Extract the (X, Y) coordinate from the center of the cell holding the provided text.  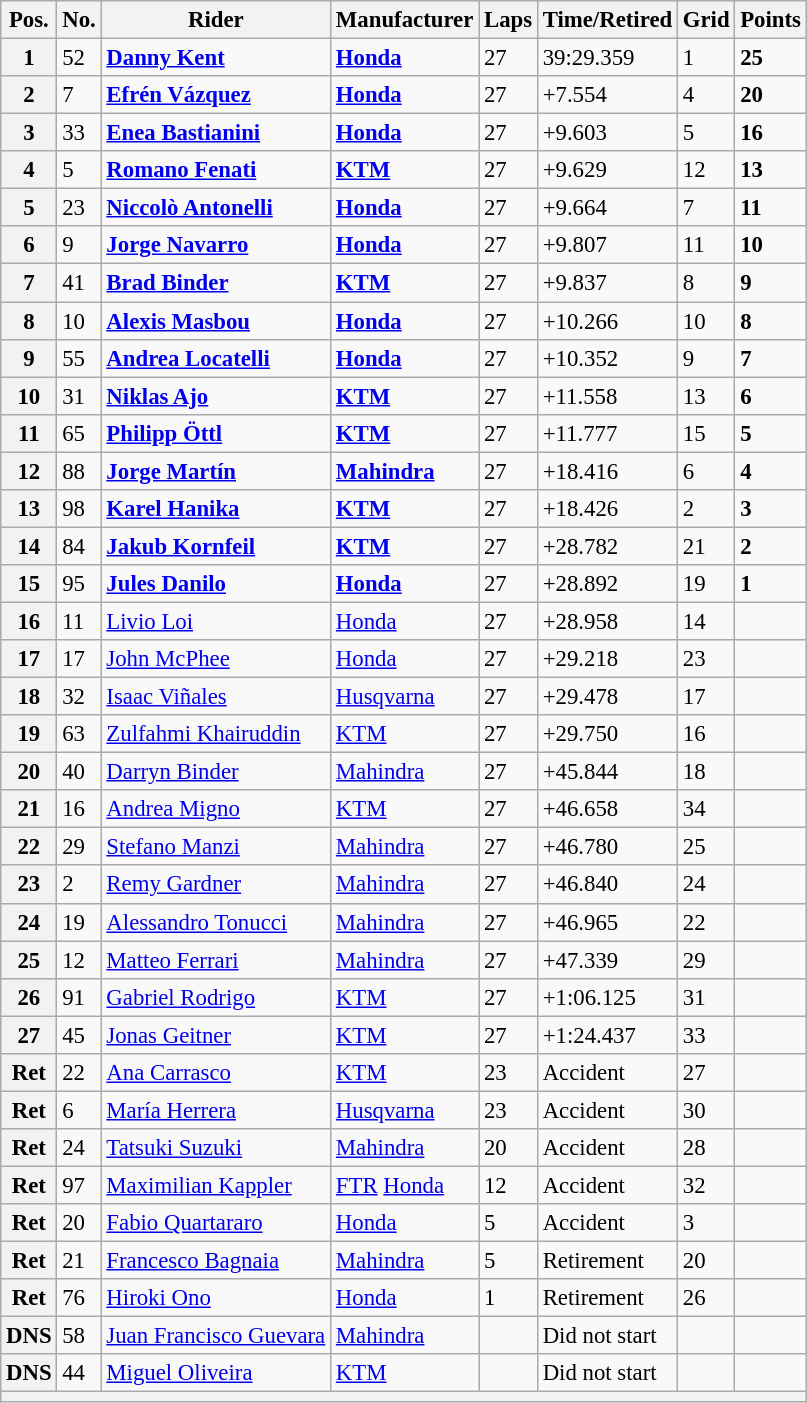
Fabio Quartararo (216, 1223)
Andrea Locatelli (216, 358)
55 (79, 358)
+11.777 (607, 433)
Isaac Viñales (216, 697)
+28.958 (607, 621)
+9.629 (607, 170)
Romano Fenati (216, 170)
97 (79, 1185)
Miguel Oliveira (216, 1373)
Juan Francisco Guevara (216, 1336)
+28.782 (607, 546)
95 (79, 584)
88 (79, 471)
Jonas Geitner (216, 1035)
Francesco Bagnaia (216, 1261)
Alessandro Tonucci (216, 922)
58 (79, 1336)
Points (770, 20)
+9.603 (607, 133)
+10.266 (607, 321)
+9.664 (607, 208)
Philipp Öttl (216, 433)
65 (79, 433)
Jorge Martín (216, 471)
+29.478 (607, 697)
Andrea Migno (216, 809)
Ana Carrasco (216, 1073)
Zulfahmi Khairuddin (216, 734)
Remy Gardner (216, 885)
Rider (216, 20)
34 (706, 809)
91 (79, 997)
+46.658 (607, 809)
98 (79, 509)
Stefano Manzi (216, 847)
+18.426 (607, 509)
Enea Bastianini (216, 133)
45 (79, 1035)
Niccolò Antonelli (216, 208)
Efrén Vázquez (216, 95)
+1:24.437 (607, 1035)
Danny Kent (216, 58)
FTR Honda (405, 1185)
52 (79, 58)
+10.352 (607, 358)
+9.837 (607, 283)
63 (79, 734)
44 (79, 1373)
28 (706, 1148)
Karel Hanika (216, 509)
Hiroki Ono (216, 1298)
Niklas Ajo (216, 396)
Alexis Masbou (216, 321)
+29.218 (607, 659)
+46.840 (607, 885)
84 (79, 546)
Darryn Binder (216, 772)
+18.416 (607, 471)
Jorge Navarro (216, 245)
Grid (706, 20)
+46.780 (607, 847)
Laps (508, 20)
40 (79, 772)
Matteo Ferrari (216, 960)
+28.892 (607, 584)
+1:06.125 (607, 997)
Maximilian Kappler (216, 1185)
Time/Retired (607, 20)
Manufacturer (405, 20)
76 (79, 1298)
Gabriel Rodrigo (216, 997)
41 (79, 283)
María Herrera (216, 1110)
39:29.359 (607, 58)
+7.554 (607, 95)
+11.558 (607, 396)
Livio Loi (216, 621)
No. (79, 20)
Jakub Kornfeil (216, 546)
+9.807 (607, 245)
+45.844 (607, 772)
John McPhee (216, 659)
Pos. (29, 20)
+47.339 (607, 960)
+29.750 (607, 734)
30 (706, 1110)
Brad Binder (216, 283)
Jules Danilo (216, 584)
Tatsuki Suzuki (216, 1148)
+46.965 (607, 922)
